Search for the cell housing the specified text and yield its [x, y] center coordinate. 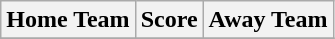
Away Team [268, 20]
Score [169, 20]
Home Team [68, 20]
